Output the (x, y) coordinate of the center of the cell containing the given text.  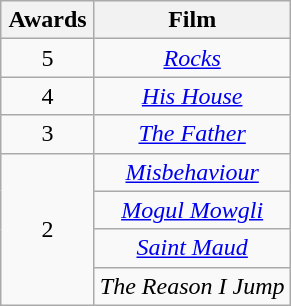
Saint Maud (192, 248)
Awards (48, 20)
Misbehaviour (192, 172)
2 (48, 229)
Rocks (192, 58)
3 (48, 134)
4 (48, 96)
Film (192, 20)
Mogul Mowgli (192, 210)
His House (192, 96)
The Father (192, 134)
5 (48, 58)
The Reason I Jump (192, 286)
